Scan for the cell matching the given text and deliver its [X, Y] coordinate at center. 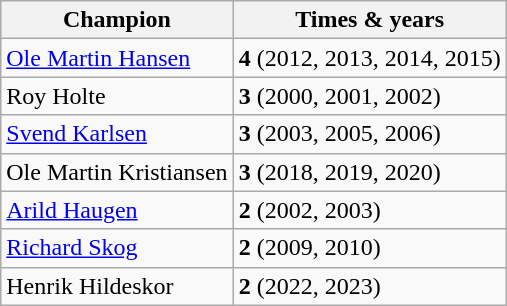
3 (2003, 2005, 2006) [370, 134]
Richard Skog [117, 248]
3 (2018, 2019, 2020) [370, 172]
Arild Haugen [117, 210]
Champion [117, 20]
Ole Martin Kristiansen [117, 172]
Times & years [370, 20]
4 (2012, 2013, 2014, 2015) [370, 58]
Ole Martin Hansen [117, 58]
Svend Karlsen [117, 134]
3 (2000, 2001, 2002) [370, 96]
2 (2022, 2023) [370, 286]
Roy Holte [117, 96]
2 (2009, 2010) [370, 248]
Henrik Hildeskor [117, 286]
2 (2002, 2003) [370, 210]
